Output the [X, Y] coordinate of the center of the cell containing the given text.  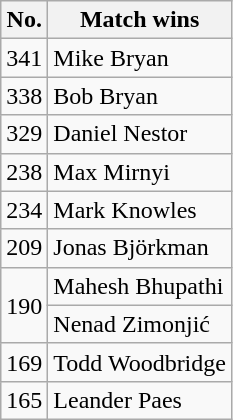
Todd Woodbridge [140, 362]
Match wins [140, 20]
Jonas Björkman [140, 248]
Leander Paes [140, 400]
No. [24, 20]
169 [24, 362]
Mahesh Bhupathi [140, 286]
165 [24, 400]
329 [24, 134]
338 [24, 96]
238 [24, 172]
Bob Bryan [140, 96]
190 [24, 305]
234 [24, 210]
341 [24, 58]
Mike Bryan [140, 58]
Nenad Zimonjić [140, 324]
Max Mirnyi [140, 172]
Mark Knowles [140, 210]
Daniel Nestor [140, 134]
209 [24, 248]
